Capture the cell that displays the provided text and extract its [X, Y] central coordinate. 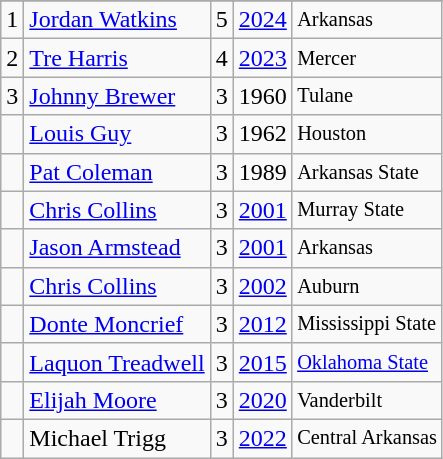
Vanderbilt [367, 400]
Murray State [367, 210]
1962 [262, 134]
2024 [262, 20]
Houston [367, 134]
Tulane [367, 96]
Pat Coleman [117, 172]
Johnny Brewer [117, 96]
Arkansas State [367, 172]
2012 [262, 324]
Laquon Treadwell [117, 362]
Jason Armstead [117, 248]
Jordan Watkins [117, 20]
4 [222, 58]
2020 [262, 400]
Central Arkansas [367, 438]
Oklahoma State [367, 362]
2 [12, 58]
2002 [262, 286]
2023 [262, 58]
1989 [262, 172]
2022 [262, 438]
5 [222, 20]
2015 [262, 362]
Mississippi State [367, 324]
Elijah Moore [117, 400]
Tre Harris [117, 58]
Auburn [367, 286]
Donte Moncrief [117, 324]
Louis Guy [117, 134]
Michael Trigg [117, 438]
Mercer [367, 58]
1 [12, 20]
1960 [262, 96]
